Search for the cell housing the specified text and yield its (X, Y) center coordinate. 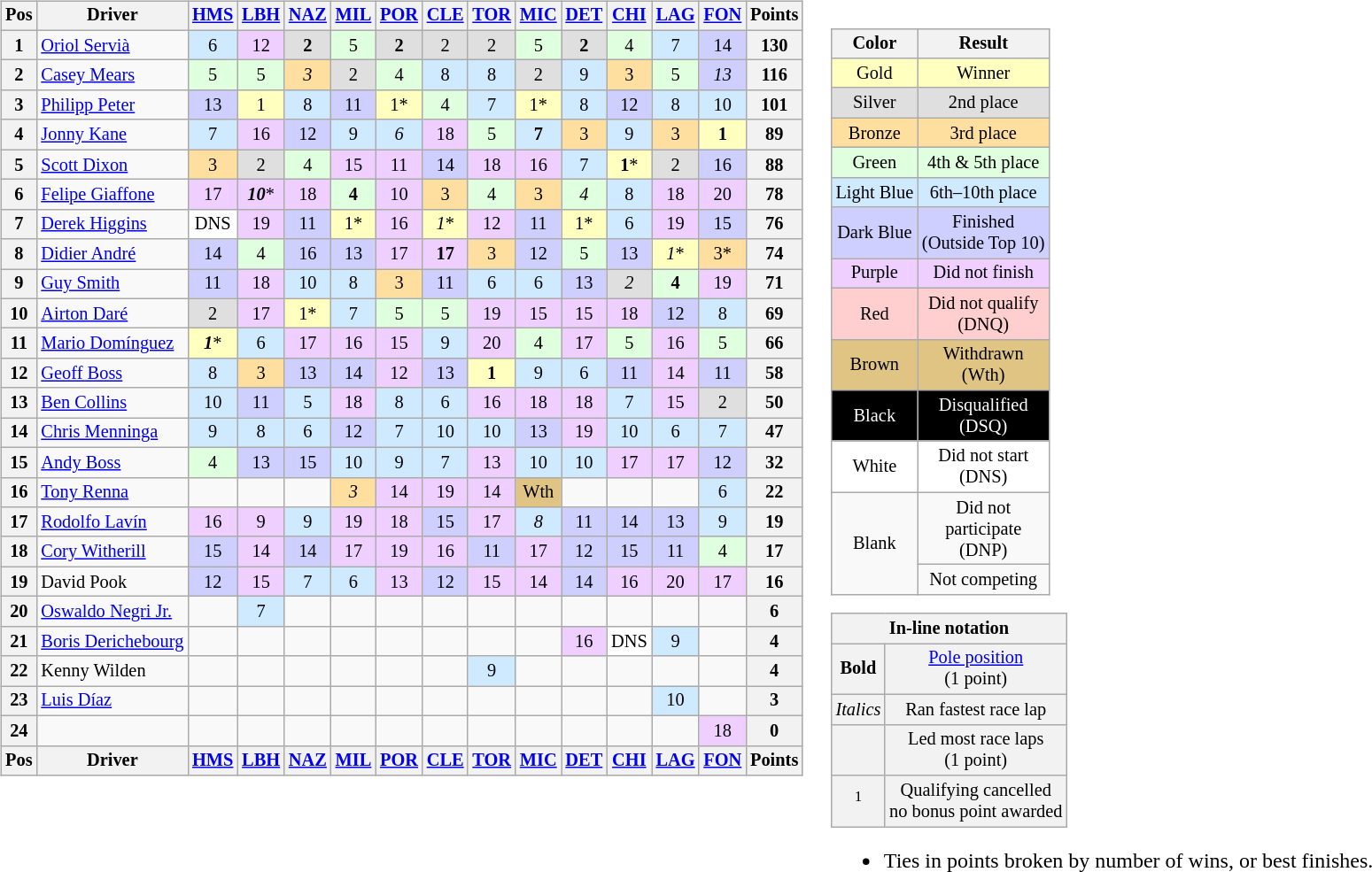
88 (774, 165)
Pole position(1 point) (976, 669)
Italics (859, 710)
Color (875, 43)
Did not finish (983, 274)
Red (875, 313)
116 (774, 75)
10* (260, 195)
Withdrawn(Wth) (983, 365)
24 (19, 730)
Jonny Kane (112, 135)
Led most race laps(1 point) (976, 750)
50 (774, 403)
Mario Domínguez (112, 343)
Did not start(DNS) (983, 467)
Finished(Outside Top 10) (983, 233)
Airton Daré (112, 313)
Oswaldo Negri Jr. (112, 612)
Purple (875, 274)
Qualifying cancelledno bonus point awarded (976, 801)
Black (875, 416)
2nd place (983, 103)
Gold (875, 73)
Philipp Peter (112, 105)
58 (774, 374)
6th–10th place (983, 192)
Oriol Servià (112, 45)
Ben Collins (112, 403)
89 (774, 135)
32 (774, 462)
71 (774, 284)
130 (774, 45)
4th & 5th place (983, 163)
Did notparticipate(DNP) (983, 529)
Casey Mears (112, 75)
3* (723, 254)
66 (774, 343)
White (875, 467)
Result (983, 43)
Silver (875, 103)
Luis Díaz (112, 701)
Didier André (112, 254)
Bronze (875, 133)
Felipe Giaffone (112, 195)
23 (19, 701)
Did not qualify(DNQ) (983, 313)
101 (774, 105)
Dark Blue (875, 233)
Guy Smith (112, 284)
David Pook (112, 582)
Ran fastest race lap (976, 710)
76 (774, 224)
Green (875, 163)
Disqualified(DSQ) (983, 416)
Derek Higgins (112, 224)
Not competing (983, 580)
Kenny Wilden (112, 671)
Rodolfo Lavín (112, 522)
Light Blue (875, 192)
Cory Witherill (112, 552)
Geoff Boss (112, 374)
Tony Renna (112, 492)
Boris Derichebourg (112, 641)
Wth (539, 492)
Brown (875, 365)
In-line notation (950, 629)
69 (774, 313)
Blank (875, 544)
Bold (859, 669)
74 (774, 254)
Scott Dixon (112, 165)
Chris Menninga (112, 433)
Andy Boss (112, 462)
78 (774, 195)
0 (774, 730)
47 (774, 433)
Winner (983, 73)
3rd place (983, 133)
21 (19, 641)
